Detect which cell encompasses the target text, then output its [x, y] center coordinate. 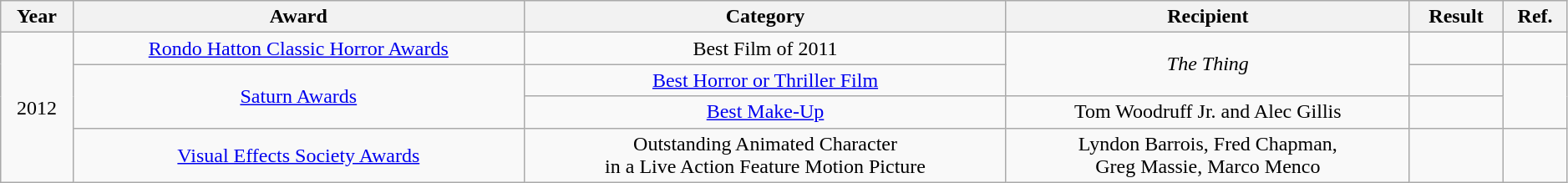
Rondo Hatton Classic Horror Awards [299, 48]
Outstanding Animated Characterin a Live Action Feature Motion Picture [765, 155]
2012 [37, 107]
Best Film of 2011 [765, 48]
Award [299, 17]
Best Make-Up [765, 112]
Category [765, 17]
Best Horror or Thriller Film [765, 80]
Tom Woodruff Jr. and Alec Gillis [1208, 112]
Ref. [1535, 17]
Recipient [1208, 17]
Result [1456, 17]
The Thing [1208, 64]
Year [37, 17]
Saturn Awards [299, 96]
Lyndon Barrois, Fred Chapman,Greg Massie, Marco Menco [1208, 155]
Visual Effects Society Awards [299, 155]
